Return (X, Y) of the center of cell containing provided text 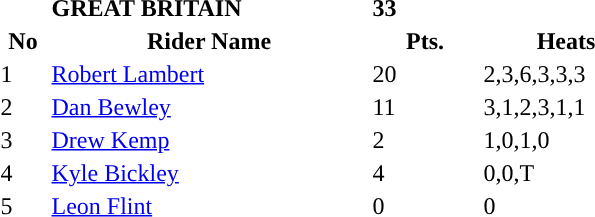
Rider Name (209, 41)
Robert Lambert (209, 74)
Dan Bewley (209, 107)
Drew Kemp (209, 140)
2 (425, 140)
4 (425, 173)
Kyle Bickley (209, 173)
Pts. (425, 41)
11 (425, 107)
20 (425, 74)
